Locate the cell with the specified text and output its [x, y] center coordinate. 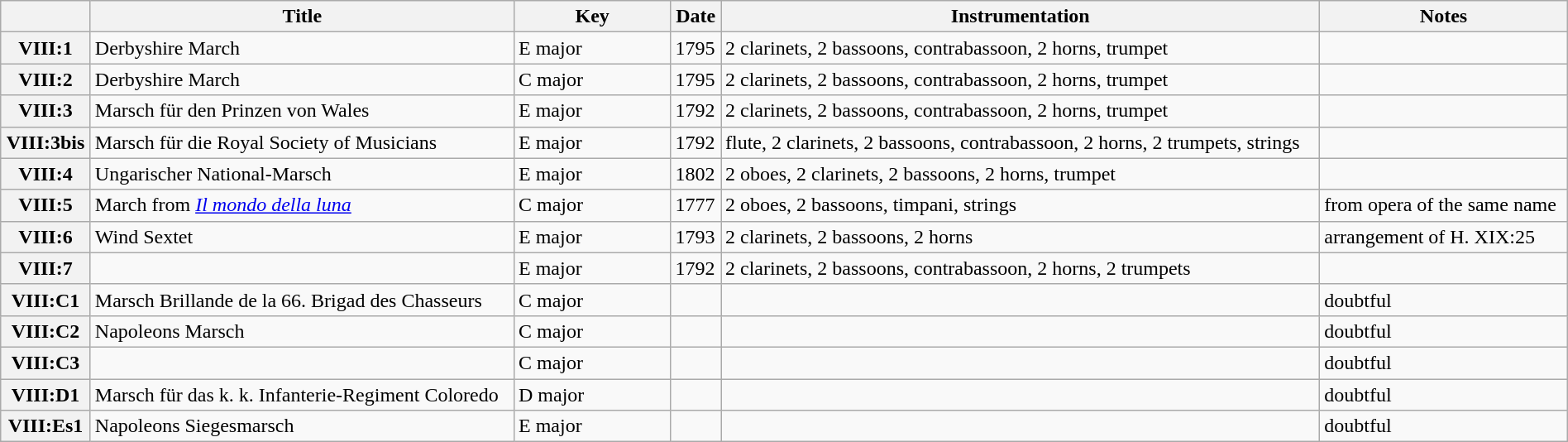
Napoleons Marsch [302, 331]
Notes [1444, 17]
VIII:4 [46, 174]
VIII:C3 [46, 363]
2 clarinets, 2 bassoons, 2 horns [1021, 237]
VIII:6 [46, 237]
VIII:Es1 [46, 426]
D major [592, 395]
VIII:C1 [46, 300]
Marsch für die Royal Society of Musicians [302, 142]
Ungarischer National-Marsch [302, 174]
Marsch Brillande de la 66. Brigad des Chasseurs [302, 300]
Key [592, 17]
2 clarinets, 2 bassoons, contrabassoon, 2 horns, 2 trumpets [1021, 268]
Wind Sextet [302, 237]
March from Il mondo della luna [302, 205]
VIII:1 [46, 48]
Instrumentation [1021, 17]
2 oboes, 2 clarinets, 2 bassoons, 2 horns, trumpet [1021, 174]
VIII:D1 [46, 395]
flute, 2 clarinets, 2 bassoons, contrabassoon, 2 horns, 2 trumpets, strings [1021, 142]
2 oboes, 2 bassoons, timpani, strings [1021, 205]
Marsch für den Prinzen von Wales [302, 111]
1802 [696, 174]
arrangement of H. XIX:25 [1444, 237]
VIII:3 [46, 111]
VIII:C2 [46, 331]
1793 [696, 237]
from opera of the same name [1444, 205]
1777 [696, 205]
Marsch für das k. k. Infanterie-Regiment Coloredo [302, 395]
VIII:2 [46, 79]
Date [696, 17]
VIII:7 [46, 268]
Napoleons Siegesmarsch [302, 426]
VIII:5 [46, 205]
Title [302, 17]
VIII:3bis [46, 142]
